Pinpoint the cell where the given text exists, returning its (x, y) midpoint coordinate. 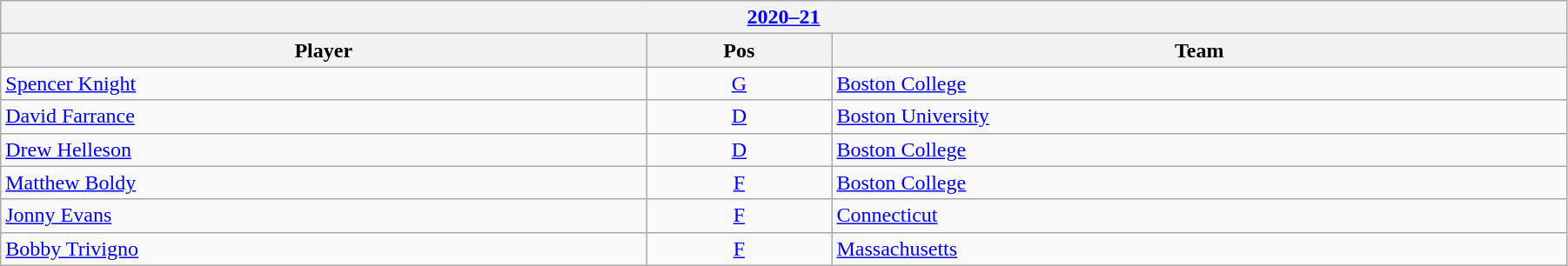
2020–21 (784, 17)
Drew Helleson (324, 150)
G (740, 83)
Team (1199, 50)
Bobby Trivigno (324, 249)
Pos (740, 50)
Matthew Boldy (324, 183)
Connecticut (1199, 216)
Spencer Knight (324, 83)
Jonny Evans (324, 216)
David Farrance (324, 116)
Boston University (1199, 116)
Massachusetts (1199, 249)
Player (324, 50)
